Detect which cell encompasses the target text, then output its [X, Y] center coordinate. 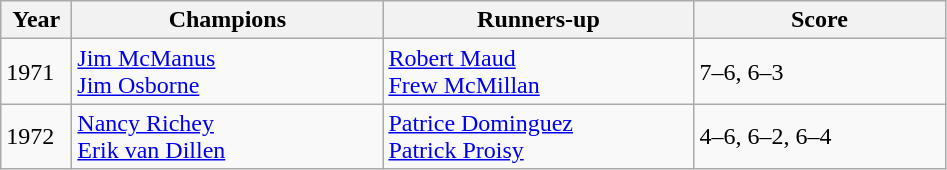
Patrice Dominguez Patrick Proisy [538, 136]
Runners-up [538, 20]
7–6, 6–3 [820, 72]
Nancy Richey Erik van Dillen [228, 136]
Robert Maud Frew McMillan [538, 72]
Score [820, 20]
1972 [36, 136]
4–6, 6–2, 6–4 [820, 136]
Jim McManus Jim Osborne [228, 72]
1971 [36, 72]
Champions [228, 20]
Year [36, 20]
